Extract the [x, y] coordinate from the center of the cell holding the provided text.  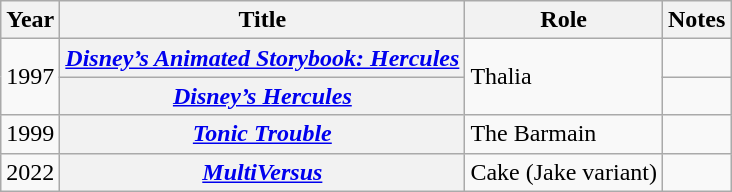
Role [564, 20]
1997 [30, 77]
Tonic Trouble [262, 134]
Notes [697, 20]
Year [30, 20]
1999 [30, 134]
Disney’s Hercules [262, 96]
Cake (Jake variant) [564, 172]
Disney’s Animated Storybook: Hercules [262, 58]
The Barmain [564, 134]
MultiVersus [262, 172]
Title [262, 20]
2022 [30, 172]
Thalia [564, 77]
